From the cell containing the given text, extract its center point as [x, y] coordinate. 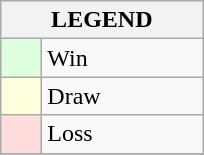
Loss [122, 134]
Draw [122, 96]
LEGEND [102, 20]
Win [122, 58]
